Return (X, Y) of the center of cell containing provided text 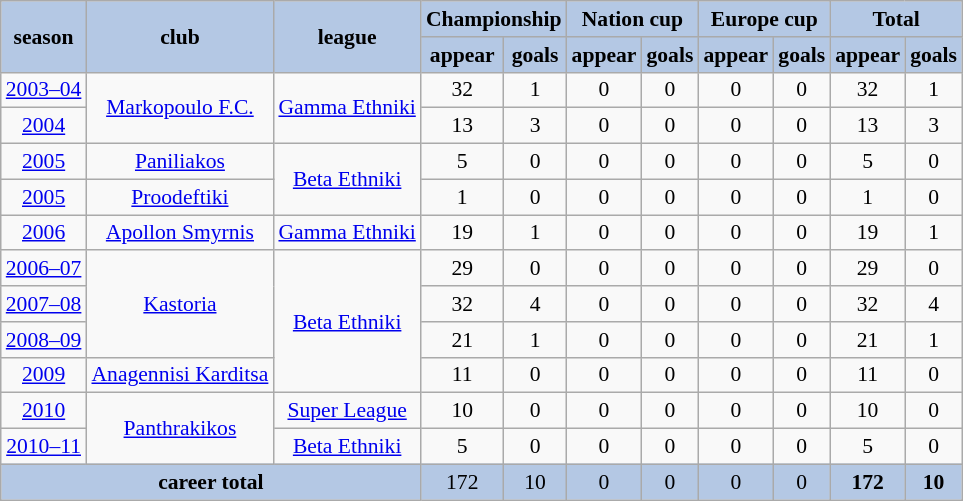
season (44, 36)
Panthrakikos (180, 428)
Proodeftiki (180, 197)
career total (211, 482)
Markopoulo F.C. (180, 108)
Super League (346, 411)
2006–07 (44, 269)
Total (896, 19)
Anagennisi Karditsa (180, 375)
Championship (494, 19)
Paniliakos (180, 162)
Apollon Smyrnis (180, 233)
2006 (44, 233)
2010–11 (44, 447)
Nation cup (633, 19)
2004 (44, 126)
Kastoria (180, 304)
2009 (44, 375)
2008–09 (44, 340)
2003–04 (44, 90)
league (346, 36)
club (180, 36)
Europe cup (764, 19)
2007–08 (44, 304)
2010 (44, 411)
